Return (X, Y) of the center of cell containing provided text 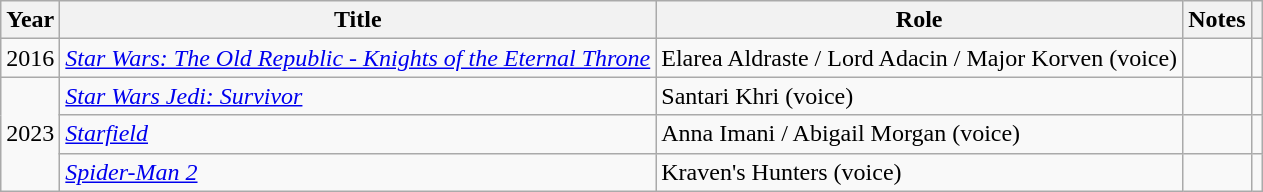
2023 (30, 134)
Notes (1217, 20)
Starfield (358, 134)
Santari Khri (voice) (920, 96)
Elarea Aldraste / Lord Adacin / Major Korven (voice) (920, 58)
2016 (30, 58)
Year (30, 20)
Kraven's Hunters (voice) (920, 172)
Spider-Man 2 (358, 172)
Star Wars: The Old Republic - Knights of the Eternal Throne (358, 58)
Title (358, 20)
Role (920, 20)
Star Wars Jedi: Survivor (358, 96)
Anna Imani / Abigail Morgan (voice) (920, 134)
